Determine the (x, y) coordinate at the center of the cell enclosing the given text.  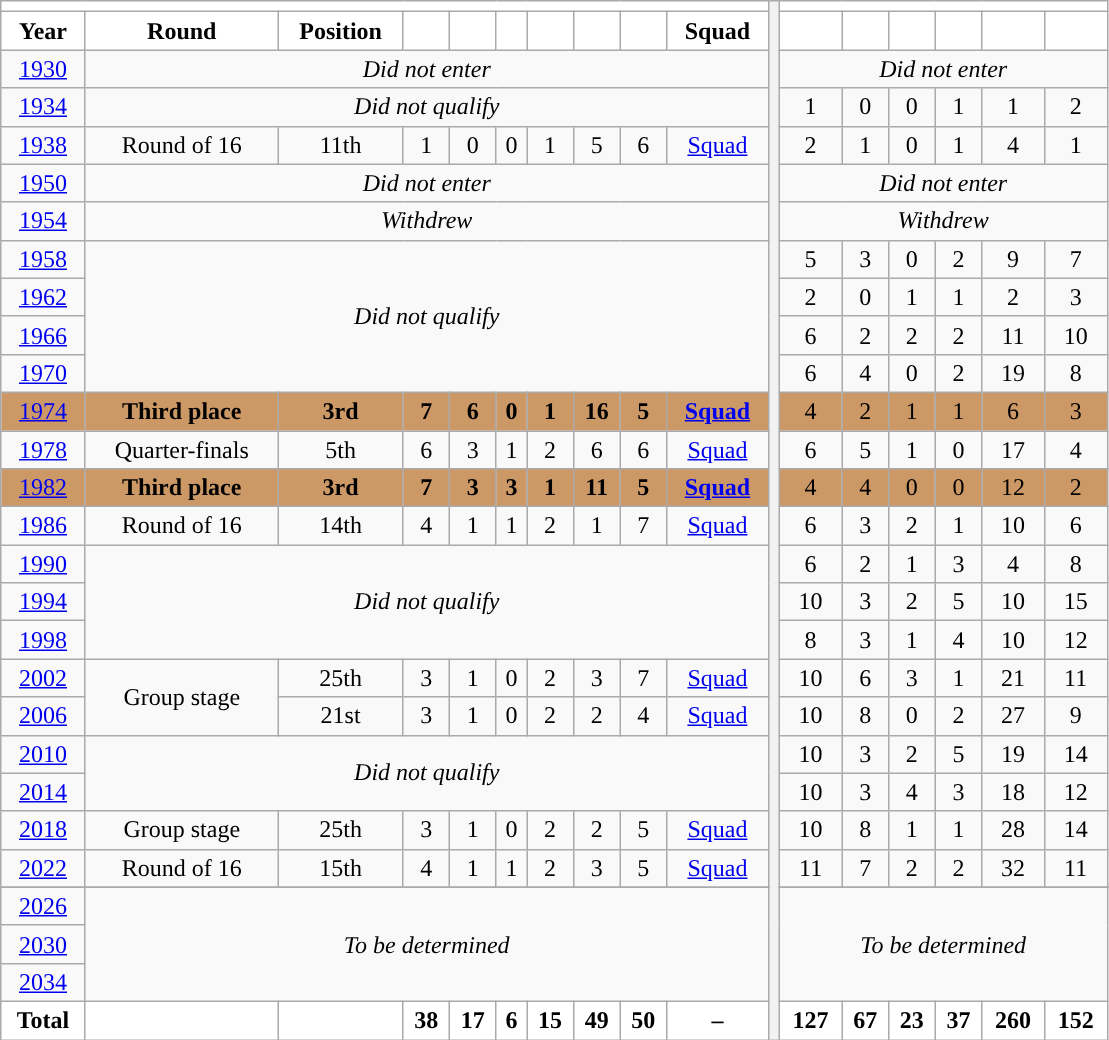
14th (340, 526)
21st (340, 716)
1978 (43, 449)
50 (644, 1020)
1930 (43, 69)
1994 (43, 602)
127 (810, 1020)
38 (426, 1020)
260 (1014, 1020)
1962 (43, 297)
27 (1014, 716)
49 (596, 1020)
2014 (43, 792)
1938 (43, 145)
2018 (43, 830)
1970 (43, 373)
15th (340, 868)
32 (1014, 868)
1950 (43, 183)
1998 (43, 640)
37 (958, 1020)
1990 (43, 564)
2026 (43, 906)
21 (1014, 678)
1966 (43, 335)
2034 (43, 982)
23 (912, 1020)
67 (866, 1020)
16 (596, 411)
2030 (43, 944)
152 (1076, 1020)
2002 (43, 678)
1934 (43, 107)
2022 (43, 868)
Position (340, 31)
Total (43, 1020)
2010 (43, 754)
Year (43, 31)
– (718, 1020)
2006 (43, 716)
1982 (43, 488)
1974 (43, 411)
Quarter-finals (182, 449)
28 (1014, 830)
5th (340, 449)
1986 (43, 526)
18 (1014, 792)
1958 (43, 259)
11th (340, 145)
1954 (43, 221)
Round (182, 31)
